Capture the cell that displays the provided text and extract its [x, y] central coordinate. 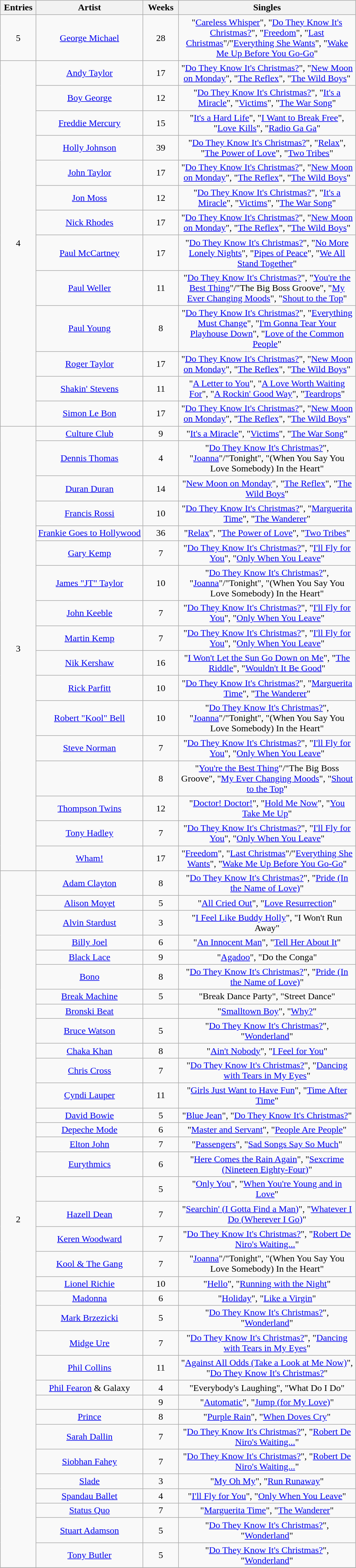
"Doctor! Doctor!", "Hold Me Now", "You Take Me Up" [267, 809]
Thompson Twins [89, 809]
Nick Rhodes [89, 222]
"Holiday", "Like a Virgin" [267, 1298]
Francis Rossi [89, 514]
"Blue Jean", "Do They Know It's Christmas?" [267, 1115]
Jon Moss [89, 198]
Holly Johnson [89, 148]
"Joanna"/"Tonight", "(When You Say You Love Somebody) In the Heart" [267, 1264]
"Hello", "Running with the Night" [267, 1284]
"Freedom", "Last Christmas"/"Everything She Wants", "Wake Me Up Before You Go-Go" [267, 859]
Black Lace [89, 957]
Cyndi Lauper [89, 1095]
Paul McCartney [89, 253]
Dennis Thomas [89, 458]
16 [161, 663]
Spandau Ballet [89, 1496]
Roger Taylor [89, 363]
"Do They Know It's Christmas?", "You're the Best Thing"/"The Big Boss Groove", "My Ever Changing Moods", "Shout to the Top" [267, 288]
Phil Collins [89, 1368]
Mark Brzezicki [89, 1318]
Culture Club [89, 433]
2 [18, 1219]
Gary Kemp [89, 553]
Entries [18, 8]
Alison Moyet [89, 903]
Depeche Mode [89, 1130]
"I Feel Like Buddy Holly", "I Won't Run Away" [267, 923]
"Girls Just Want to Have Fun", "Time After Time" [267, 1095]
Andy Taylor [89, 73]
Wham! [89, 859]
Martin Kemp [89, 638]
28 [161, 38]
Slade [89, 1481]
Bruce Watson [89, 1031]
James "JT" Taylor [89, 583]
Rick Parfitt [89, 688]
Madonna [89, 1298]
"Only You", "When You're Young and in Love" [267, 1189]
Artist [89, 8]
Paul Weller [89, 288]
John Taylor [89, 172]
Midge Ure [89, 1343]
"Ain't Nobody", "I Feel for You" [267, 1051]
"I'll Fly for You", "Only When You Leave" [267, 1496]
Tony Butler [89, 1555]
Boy George [89, 98]
Shakin' Stevens [89, 389]
Chris Cross [89, 1070]
"Marguerita Time", "The Wanderer" [267, 1511]
"I Won't Let the Sun Go Down on Me", "The Riddle", "Wouldn't It Be Good" [267, 663]
Tony Hadley [89, 833]
"A Letter to You", "A Love Worth Waiting For", "A Rockin' Good Way", "Teardrops" [267, 389]
"Do They Know It's Christmas?", "Relax", "The Power of Love", "Two Tribes" [267, 148]
"New Moon on Monday", "The Reflex", "The Wild Boys" [267, 488]
"Do They Know It's Christmas?", "No More Lonely Nights", "Pipes of Peace", "We All Stand Together" [267, 253]
Phil Fearon & Galaxy [89, 1387]
Status Quo [89, 1511]
Siobhan Fahey [89, 1462]
"Smalltown Boy", "Why?" [267, 1011]
Duran Duran [89, 488]
David Bowie [89, 1115]
"Relax", "The Power of Love", "Two Tribes" [267, 533]
Sarah Dallin [89, 1437]
Frankie Goes to Hollywood [89, 533]
Prince [89, 1417]
"Do They Know It's Christmas?", "Everything Must Change", "I'm Gonna Tear Your Playhouse Down", "Love of the Common People" [267, 328]
36 [161, 533]
Keren Woodward [89, 1239]
Kool & The Gang [89, 1264]
Eurythmics [89, 1164]
"Everybody's Laughing", "What Do I Do" [267, 1387]
Hazell Dean [89, 1214]
"You're the Best Thing"/"The Big Boss Groove", "My Ever Changing Moods", "Shout to the Top" [267, 778]
"Break Dance Party", "Street Dance" [267, 997]
Paul Young [89, 328]
Break Machine [89, 997]
Adam Clayton [89, 883]
Bono [89, 977]
Weeks [161, 8]
"Searchin' (I Gotta Find a Man)", "Whatever I Do (Wherever I Go)" [267, 1214]
Freddie Mercury [89, 123]
"Careless Whisper", "Do They Know It's Christmas?", "Freedom", "Last Christmas"/"Everything She Wants", "Wake Me Up Before You Go-Go" [267, 38]
Stuart Adamson [89, 1530]
Bronski Beat [89, 1011]
"Automatic", "Jump (for My Love)" [267, 1402]
Lionel Richie [89, 1284]
George Michael [89, 38]
"Here Comes the Rain Again", "Sexcrime (Nineteen Eighty-Four)" [267, 1164]
John Keeble [89, 613]
Simon Le Bon [89, 414]
"Agadoo", "Do the Conga" [267, 957]
"An Innocent Man", "Tell Her About It" [267, 942]
"Master and Servant", "People Are People" [267, 1130]
"Against All Odds (Take a Look at Me Now)", "Do They Know It's Christmas?" [267, 1368]
"Passengers", "Sad Songs Say So Much" [267, 1144]
39 [161, 148]
"Purple Rain", "When Doves Cry" [267, 1417]
Nik Kershaw [89, 663]
15 [161, 123]
Singles [267, 8]
14 [161, 488]
"All Cried Out", "Love Resurrection" [267, 903]
Steve Norman [89, 748]
Robert "Kool" Bell [89, 718]
Elton John [89, 1144]
Billy Joel [89, 942]
Chaka Khan [89, 1051]
"It's a Miracle", "Victims", "The War Song" [267, 433]
Alvin Stardust [89, 923]
"It's a Hard Life", "I Want to Break Free", "Love Kills", "Radio Ga Ga" [267, 123]
"My Oh My", "Run Runaway" [267, 1481]
